From the cell containing the given text, extract its center point as (x, y) coordinate. 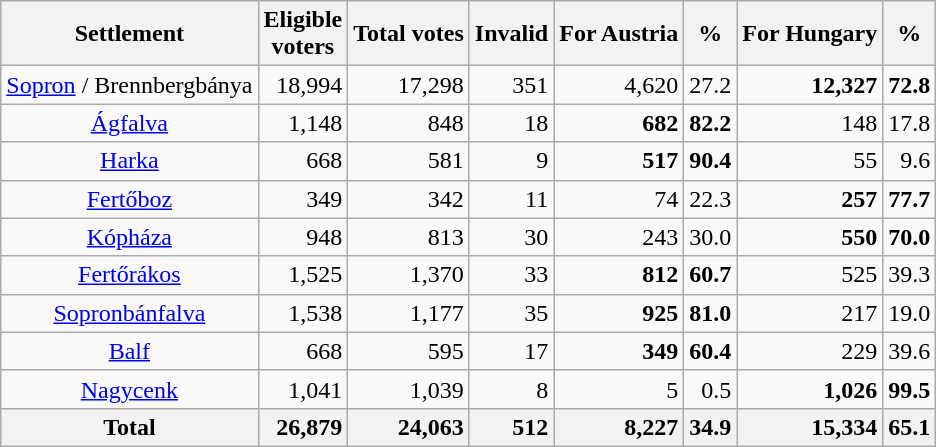
Eligiblevoters (303, 34)
Balf (130, 351)
512 (511, 427)
15,334 (810, 427)
Fertőrákos (130, 275)
4,620 (619, 85)
55 (810, 161)
39.3 (910, 275)
812 (619, 275)
813 (409, 237)
1,039 (409, 389)
17,298 (409, 85)
90.4 (710, 161)
550 (810, 237)
8,227 (619, 427)
Total votes (409, 34)
517 (619, 161)
243 (619, 237)
81.0 (710, 313)
525 (810, 275)
848 (409, 123)
1,538 (303, 313)
257 (810, 199)
Settlement (130, 34)
Total (130, 427)
Sopronbánfalva (130, 313)
34.9 (710, 427)
1,026 (810, 389)
65.1 (910, 427)
30 (511, 237)
682 (619, 123)
581 (409, 161)
For Austria (619, 34)
17.8 (910, 123)
30.0 (710, 237)
595 (409, 351)
948 (303, 237)
19.0 (910, 313)
9 (511, 161)
Ágfalva (130, 123)
70.0 (910, 237)
1,370 (409, 275)
11 (511, 199)
Kópháza (130, 237)
148 (810, 123)
22.3 (710, 199)
217 (810, 313)
Harka (130, 161)
For Hungary (810, 34)
26,879 (303, 427)
0.5 (710, 389)
9.6 (910, 161)
Nagycenk (130, 389)
27.2 (710, 85)
33 (511, 275)
342 (409, 199)
1,525 (303, 275)
60.4 (710, 351)
18,994 (303, 85)
229 (810, 351)
Invalid (511, 34)
60.7 (710, 275)
82.2 (710, 123)
1,041 (303, 389)
24,063 (409, 427)
12,327 (810, 85)
72.8 (910, 85)
39.6 (910, 351)
77.7 (910, 199)
35 (511, 313)
1,148 (303, 123)
5 (619, 389)
99.5 (910, 389)
18 (511, 123)
1,177 (409, 313)
Sopron / Brennbergbánya (130, 85)
74 (619, 199)
925 (619, 313)
8 (511, 389)
351 (511, 85)
17 (511, 351)
Fertőboz (130, 199)
